Pinpoint the cell where the given text exists, returning its (X, Y) midpoint coordinate. 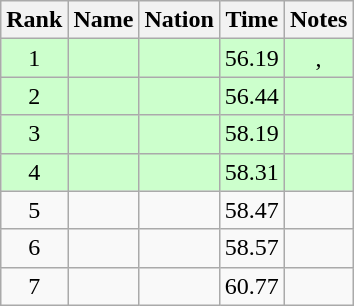
4 (34, 172)
5 (34, 210)
7 (34, 286)
58.47 (252, 210)
56.44 (252, 96)
Rank (34, 20)
2 (34, 96)
1 (34, 58)
Notes (318, 20)
58.31 (252, 172)
56.19 (252, 58)
60.77 (252, 286)
58.57 (252, 248)
Nation (179, 20)
3 (34, 134)
Name (104, 20)
6 (34, 248)
58.19 (252, 134)
, (318, 58)
Time (252, 20)
